From the cell containing the given text, extract its center point as (x, y) coordinate. 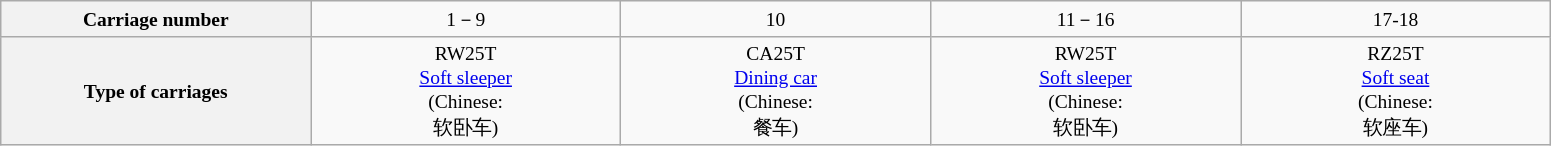
10 (776, 19)
Type of carriages (156, 91)
RZ25TSoft seat(Chinese:软座车) (1395, 91)
CA25TDining car(Chinese:餐车) (776, 91)
11－16 (1086, 19)
Carriage number (156, 19)
17-18 (1395, 19)
1－9 (466, 19)
